Extract the (X, Y) coordinate from the center of the cell holding the provided text.  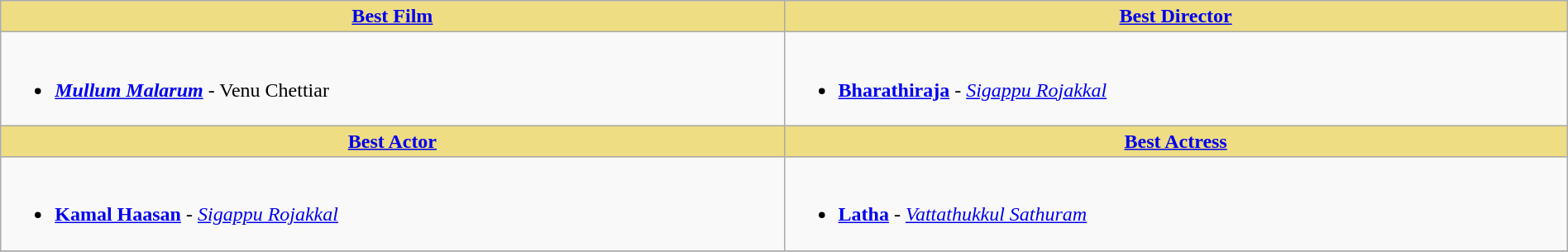
Best Film (392, 17)
Mullum Malarum - Venu Chettiar (392, 79)
Kamal Haasan - Sigappu Rojakkal (392, 203)
Bharathiraja - Sigappu Rojakkal (1176, 79)
Best Director (1176, 17)
Best Actor (392, 141)
Best Actress (1176, 141)
Latha - Vattathukkul Sathuram (1176, 203)
